Return the (x, y) coordinate for the center point of the cell that contains the specified text.  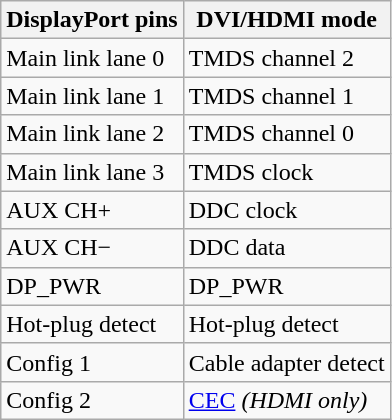
AUX CH+ (92, 210)
AUX CH− (92, 248)
DDC data (286, 248)
Main link lane 3 (92, 172)
Main link lane 2 (92, 134)
Main link lane 0 (92, 58)
Config 2 (92, 400)
DDC clock (286, 210)
TMDS channel 2 (286, 58)
TMDS channel 0 (286, 134)
DVI/HDMI mode (286, 20)
TMDS channel 1 (286, 96)
Config 1 (92, 362)
CEC (HDMI only) (286, 400)
Main link lane 1 (92, 96)
DisplayPort pins (92, 20)
Cable adapter detect (286, 362)
TMDS clock (286, 172)
